Return the (x, y) coordinate for the center point of the cell that contains the specified text.  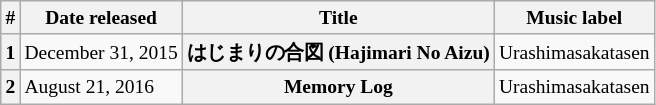
# (10, 18)
Date released (102, 18)
はじまりの合図 (Hajimari No Aizu) (338, 52)
2 (10, 86)
Memory Log (338, 86)
Title (338, 18)
1 (10, 52)
December 31, 2015 (102, 52)
Music label (574, 18)
August 21, 2016 (102, 86)
